Locate the cell with the specified text and output its (X, Y) center coordinate. 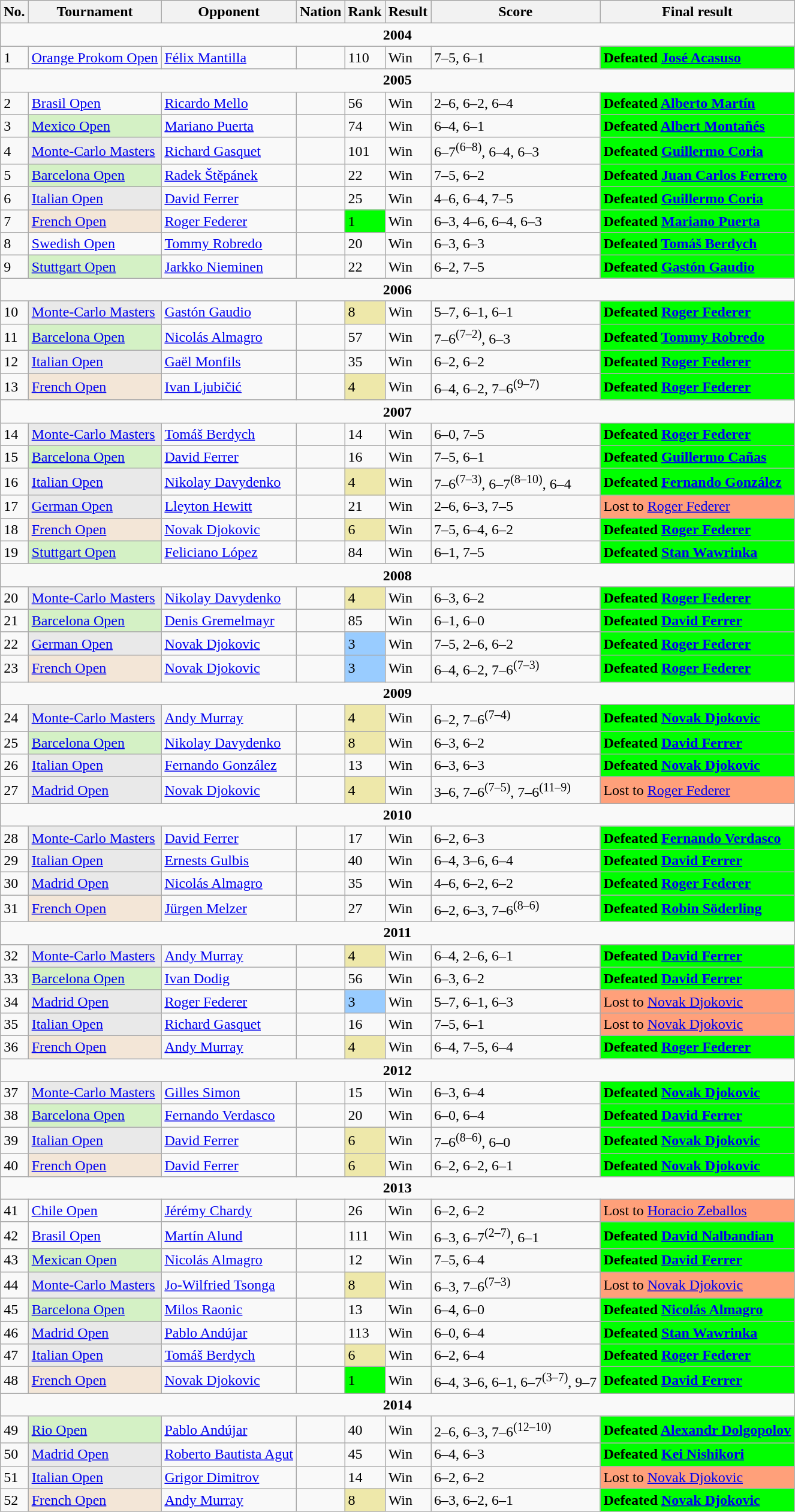
2–6, 6–3, 7–5 (515, 507)
113 (365, 1333)
7–6(7–2), 6–3 (515, 337)
23 (14, 668)
Defeated Fernando Verdasco (697, 838)
2 (14, 103)
7–6(8–6), 6–0 (515, 1140)
2–6, 6–2, 6–4 (515, 103)
2008 (397, 575)
Defeated Tommy Robredo (697, 337)
5–7, 6–1, 6–1 (515, 312)
No. (14, 12)
74 (365, 126)
Nation (321, 12)
6–3, 6–7(2–7), 6–1 (515, 1235)
4–6, 6–2, 6–2 (515, 884)
Defeated Alberto Martín (697, 103)
2014 (397, 1405)
7–6(7–3), 6–7(8–10), 6–4 (515, 482)
Tournament (95, 12)
2007 (397, 411)
29 (14, 860)
Fernando Verdasco (229, 1116)
Defeated Guillermo Cañas (697, 457)
46 (14, 1333)
Score (515, 12)
3–6, 7–6(7–5), 7–6(11–9) (515, 790)
Defeated Tomáš Berdych (697, 244)
51 (14, 1477)
Ernests Gulbis (229, 860)
34 (14, 1001)
84 (365, 552)
42 (14, 1235)
6–4, 3–6, 6–4 (515, 860)
4–6, 6–4, 7–5 (515, 198)
6–3, 4–6, 6–4, 6–3 (515, 221)
24 (14, 718)
18 (14, 529)
Ivan Dodig (229, 978)
Lost to Horacio Zeballos (697, 1210)
57 (365, 337)
Martín Alund (229, 1235)
6–2, 6–4 (515, 1356)
38 (14, 1116)
6–3, 7–6(7–3) (515, 1285)
Defeated Juan Carlos Ferrero (697, 176)
37 (14, 1093)
6–7(6–8), 6–4, 6–3 (515, 151)
7 (14, 221)
5–7, 6–1, 6–3 (515, 1001)
30 (14, 884)
Chile Open (95, 1210)
6–3, 6–4 (515, 1093)
41 (14, 1210)
6–2, 6–2, 6–1 (515, 1165)
Jérémy Chardy (229, 1210)
111 (365, 1235)
Ricardo Mello (229, 103)
Gilles Simon (229, 1093)
47 (14, 1356)
Lleyton Hewitt (229, 507)
Félix Mantilla (229, 58)
Mexico Open (95, 126)
Gastón Gaudio (229, 312)
31 (14, 909)
Result (408, 12)
110 (365, 58)
33 (14, 978)
Rio Open (95, 1429)
6–1, 6–0 (515, 621)
Swedish Open (95, 244)
Defeated Gastón Gaudio (697, 267)
Jarkko Nieminen (229, 267)
Feliciano López (229, 552)
36 (14, 1047)
5 (14, 176)
Defeated Albert Montañés (697, 126)
2010 (397, 815)
6–4, 6–1 (515, 126)
28 (14, 838)
6–4, 6–2, 7–6(7–3) (515, 668)
6–2, 7–5 (515, 267)
44 (14, 1285)
Opponent (229, 12)
11 (14, 337)
6–4, 2–6, 6–1 (515, 956)
52 (14, 1500)
Defeated José Acasuso (697, 58)
Roberto Bautista Agut (229, 1454)
7–5, 6–2 (515, 176)
Radek Štěpánek (229, 176)
Milos Raonic (229, 1310)
Defeated Kei Nishikori (697, 1454)
6–0, 7–5 (515, 434)
6–4, 6–2, 7–6(9–7) (515, 387)
7–5, 2–6, 6–2 (515, 643)
48 (14, 1380)
Jo-Wilfried Tsonga (229, 1285)
2011 (397, 933)
2006 (397, 290)
Tommy Robredo (229, 244)
6–2, 6–3, 7–6(8–6) (515, 909)
50 (14, 1454)
6–4, 6–0 (515, 1310)
2012 (397, 1070)
Ivan Ljubičić (229, 387)
Fernando González (229, 766)
Gaël Monfils (229, 362)
Defeated Mariano Puerta (697, 221)
101 (365, 151)
6–2, 7–6(7–4) (515, 718)
2009 (397, 693)
6–1, 7–5 (515, 552)
Orange Prokom Open (95, 58)
Defeated Fernando González (697, 482)
49 (14, 1429)
Rank (365, 12)
Mariano Puerta (229, 126)
2013 (397, 1188)
Defeated David Nalbandian (697, 1235)
9 (14, 267)
85 (365, 621)
Mexican Open (95, 1260)
2–6, 6–3, 7–6(12–10) (515, 1429)
2004 (397, 35)
10 (14, 312)
19 (14, 552)
Grigor Dimitrov (229, 1477)
6–4, 6–3 (515, 1454)
6–3, 6–2, 6–1 (515, 1500)
Jürgen Melzer (229, 909)
Final result (697, 12)
6–4, 7–5, 6–4 (515, 1047)
39 (14, 1140)
2005 (397, 80)
6–2, 6–3 (515, 838)
43 (14, 1260)
7–5, 6–4, 6–2 (515, 529)
Denis Gremelmayr (229, 621)
Defeated Nicolás Almagro (697, 1310)
Defeated Robin Söderling (697, 909)
32 (14, 956)
Defeated Alexandr Dolgopolov (697, 1429)
6–4, 3–6, 6–1, 6–7(3–7), 9–7 (515, 1380)
7–5, 6–4 (515, 1260)
